Determine the [x, y] coordinate at the center of the cell enclosing the given text.  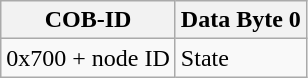
COB-ID [88, 20]
State [240, 58]
Data Byte 0 [240, 20]
0x700 + node ID [88, 58]
